Output the [X, Y] coordinate of the center of the cell containing the given text.  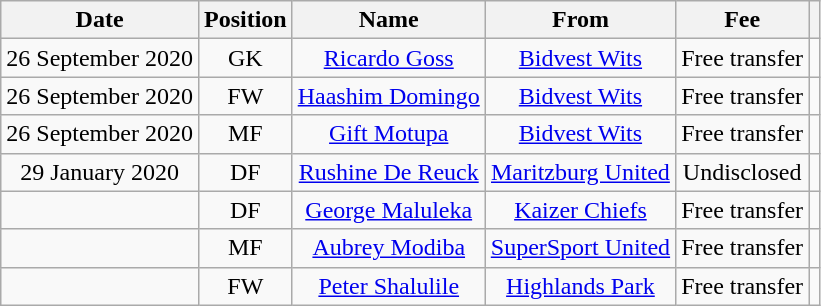
Maritzburg United [580, 172]
Undisclosed [742, 172]
29 January 2020 [100, 172]
Date [100, 20]
From [580, 20]
Kaizer Chiefs [580, 210]
Ricardo Goss [388, 58]
Aubrey Modiba [388, 248]
Haashim Domingo [388, 96]
Highlands Park [580, 286]
Peter Shalulile [388, 286]
Position [245, 20]
Fee [742, 20]
George Maluleka [388, 210]
Rushine De Reuck [388, 172]
Gift Motupa [388, 134]
GK [245, 58]
SuperSport United [580, 248]
Name [388, 20]
